From the cell containing the given text, extract its center point as (x, y) coordinate. 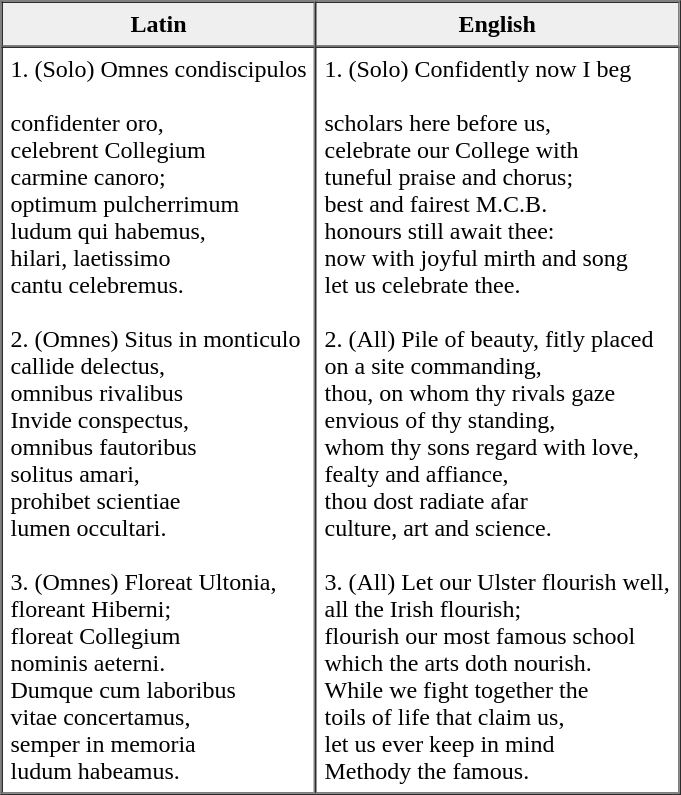
English (496, 24)
Latin (159, 24)
